Identify which cell holds the provided text, then report its (x, y) central coordinate. 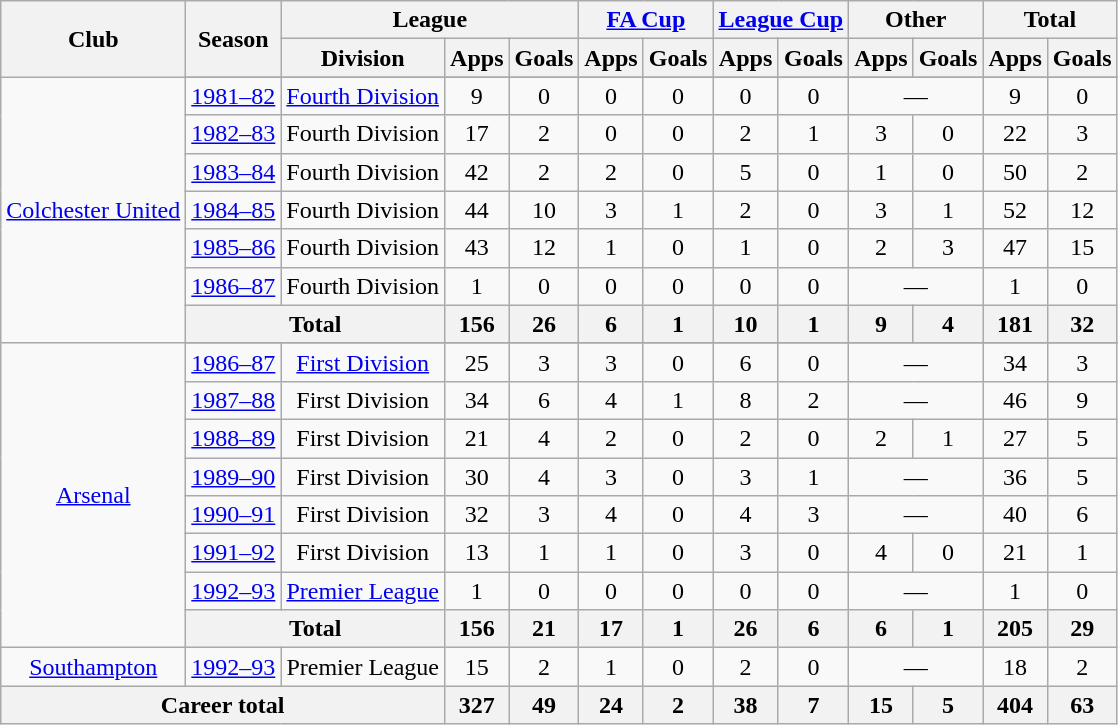
Southampton (94, 667)
30 (477, 477)
Other (916, 20)
Colchester United (94, 210)
47 (1015, 248)
404 (1015, 705)
327 (477, 705)
49 (544, 705)
Season (234, 39)
1985–86 (234, 248)
44 (477, 210)
League Cup (781, 20)
43 (477, 248)
1982–83 (234, 134)
22 (1015, 134)
46 (1015, 400)
1987–88 (234, 400)
38 (746, 705)
36 (1015, 477)
Club (94, 39)
Division (363, 58)
1981–82 (234, 96)
42 (477, 172)
50 (1015, 172)
Career total (223, 705)
1991–92 (234, 553)
24 (611, 705)
29 (1082, 629)
13 (477, 553)
Arsenal (94, 495)
1988–89 (234, 438)
40 (1015, 515)
63 (1082, 705)
League (430, 20)
27 (1015, 438)
FA Cup (646, 20)
1989–90 (234, 477)
18 (1015, 667)
1984–85 (234, 210)
205 (1015, 629)
52 (1015, 210)
8 (746, 400)
1983–84 (234, 172)
1990–91 (234, 515)
181 (1015, 324)
7 (814, 705)
25 (477, 362)
